Extract the [X, Y] coordinate from the center of the cell holding the provided text.  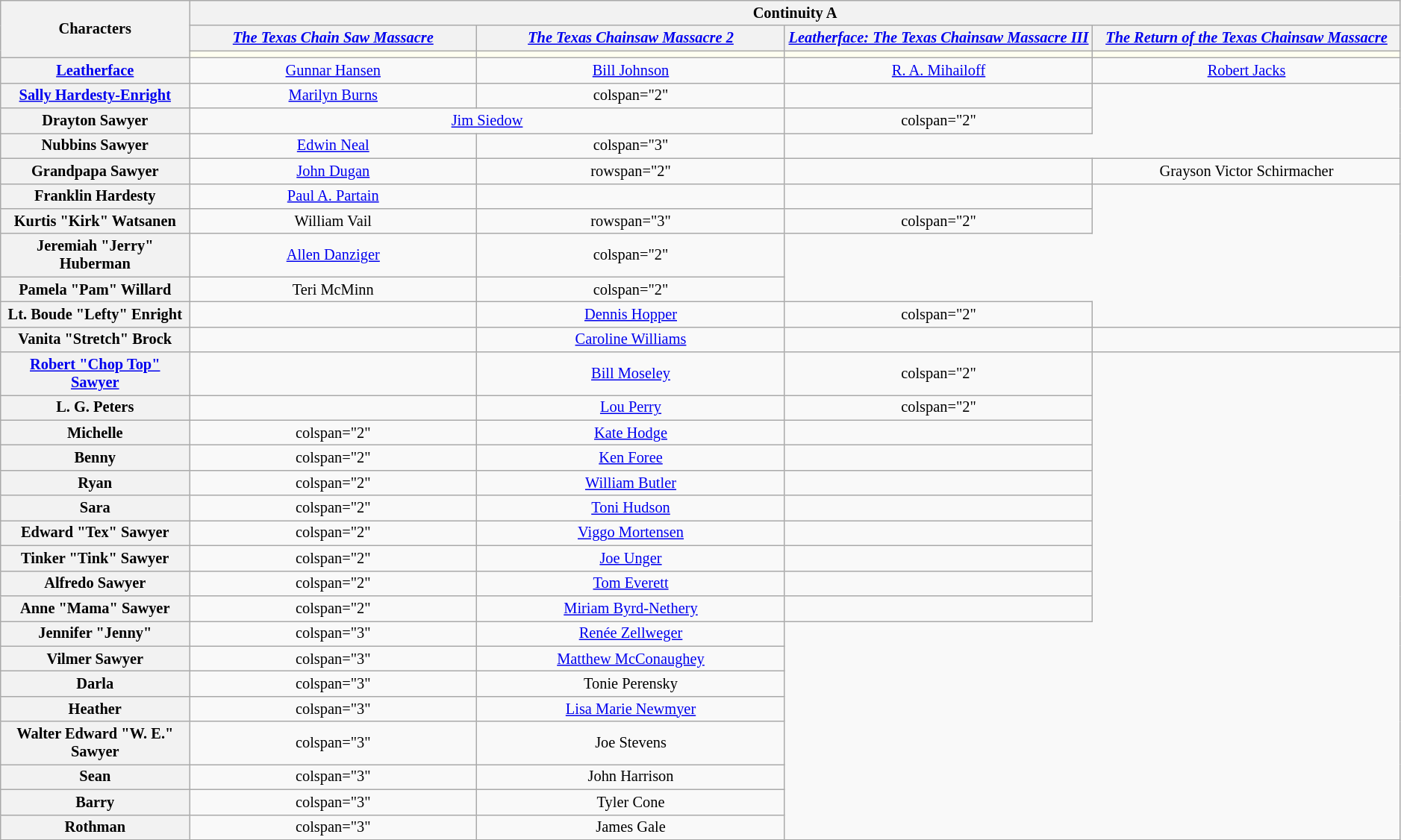
Lisa Marie Newmyer [631, 709]
Grandpapa Sawyer [96, 171]
Alfredo Sawyer [96, 583]
Continuity A [796, 13]
L. G. Peters [96, 407]
Robert "Chop Top" Sawyer [96, 374]
Benny [96, 457]
Marilyn Burns [333, 95]
Jeremiah "Jerry" Huberman [96, 255]
Tyler Cone [631, 802]
Tinker "Tink" Sawyer [96, 558]
Leatherface: The Texas Chainsaw Massacre III [938, 38]
Renée Zellweger [631, 633]
Lou Perry [631, 407]
Rothman [96, 827]
Leatherface [96, 70]
Toni Hudson [631, 508]
Walter Edward "W. E." Sawyer [96, 743]
Edward "Tex" Sawyer [96, 533]
Jennifer "Jenny" [96, 633]
Kate Hodge [631, 433]
Grayson Victor Schirmacher [1246, 171]
The Texas Chain Saw Massacre [333, 38]
Barry [96, 802]
The Return of the Texas Chainsaw Massacre [1246, 38]
Sally Hardesty-Enright [96, 95]
James Gale [631, 827]
Teri McMinn [333, 289]
Joe Unger [631, 558]
Ryan [96, 483]
Drayton Sawyer [96, 121]
Robert Jacks [1246, 70]
Bill Johnson [631, 70]
Miriam Byrd-Nethery [631, 608]
Characters [96, 28]
Ken Foree [631, 457]
Edwin Neal [333, 145]
John Dugan [333, 171]
Pamela "Pam" Willard [96, 289]
Dennis Hopper [631, 314]
Joe Stevens [631, 743]
Heather [96, 709]
Matthew McConaughey [631, 659]
Darla [96, 683]
Tom Everett [631, 583]
Vanita "Stretch" Brock [96, 339]
William Butler [631, 483]
Anne "Mama" Sawyer [96, 608]
rowspan="3" [631, 221]
Michelle [96, 433]
Franklin Hardesty [96, 196]
Allen Danziger [333, 255]
Sean [96, 777]
John Harrison [631, 777]
Sara [96, 508]
rowspan="2" [631, 171]
Viggo Mortensen [631, 533]
Caroline Williams [631, 339]
R. A. Mihailoff [938, 70]
Vilmer Sawyer [96, 659]
Tonie Perensky [631, 683]
Jim Siedow [487, 121]
Kurtis "Kirk" Watsanen [96, 221]
Bill Moseley [631, 374]
Lt. Boude "Lefty" Enright [96, 314]
Gunnar Hansen [333, 70]
Paul A. Partain [333, 196]
William Vail [333, 221]
Nubbins Sawyer [96, 145]
The Texas Chainsaw Massacre 2 [631, 38]
